Capture the cell that displays the provided text and extract its (X, Y) central coordinate. 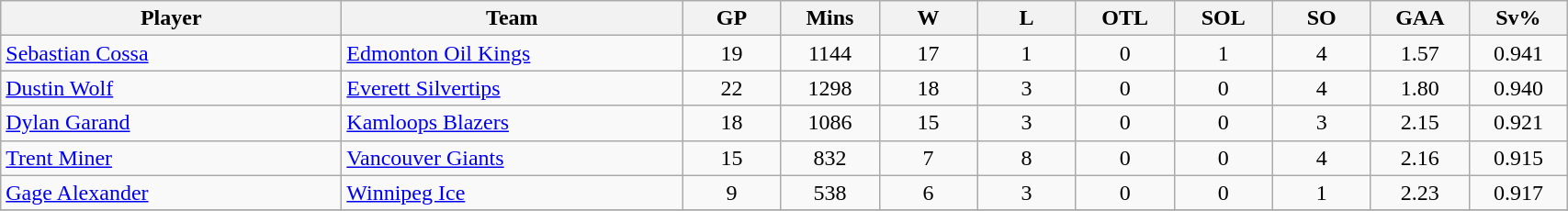
GP (731, 18)
19 (731, 53)
GAA (1420, 18)
Kamloops Blazers (513, 123)
9 (731, 193)
L (1027, 18)
1086 (830, 123)
0.915 (1517, 158)
7 (928, 158)
1144 (830, 53)
Trent Miner (171, 158)
0.940 (1517, 88)
Vancouver Giants (513, 158)
Dustin Wolf (171, 88)
Edmonton Oil Kings (513, 53)
Player (171, 18)
Everett Silvertips (513, 88)
W (928, 18)
Gage Alexander (171, 193)
832 (830, 158)
2.23 (1420, 193)
Winnipeg Ice (513, 193)
Mins (830, 18)
2.16 (1420, 158)
OTL (1124, 18)
Sv% (1517, 18)
538 (830, 193)
Sebastian Cossa (171, 53)
6 (928, 193)
17 (928, 53)
0.921 (1517, 123)
8 (1027, 158)
SOL (1224, 18)
2.15 (1420, 123)
1298 (830, 88)
1.80 (1420, 88)
1.57 (1420, 53)
0.917 (1517, 193)
0.941 (1517, 53)
SO (1321, 18)
22 (731, 88)
Team (513, 18)
Dylan Garand (171, 123)
